Determine the [X, Y] coordinate at the center of the cell enclosing the given text.  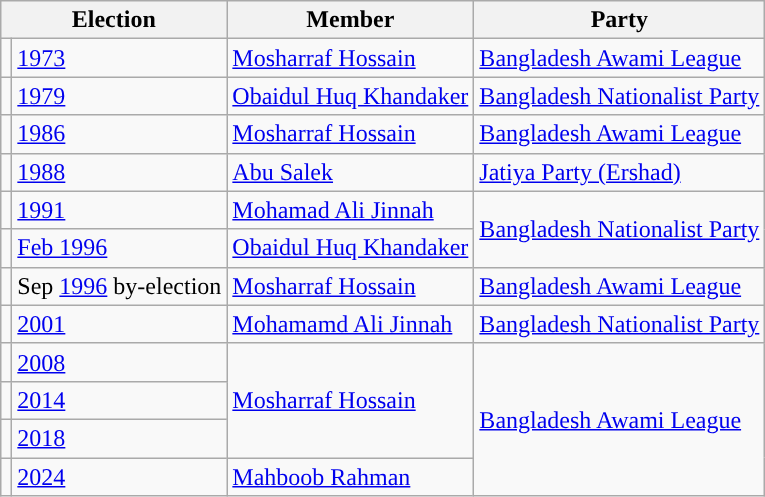
2024 [120, 477]
Party [620, 20]
Mahboob Rahman [350, 477]
1986 [120, 134]
1988 [120, 172]
Mohamad Ali Jinnah [350, 210]
1979 [120, 96]
2014 [120, 400]
Feb 1996 [120, 248]
1973 [120, 58]
2008 [120, 362]
Jatiya Party (Ershad) [620, 172]
Election [114, 20]
2018 [120, 438]
1991 [120, 210]
Mohamamd Ali Jinnah [350, 324]
Member [350, 20]
Abu Salek [350, 172]
2001 [120, 324]
Sep 1996 by-election [120, 286]
